Identify which cell holds the provided text, then report its (x, y) central coordinate. 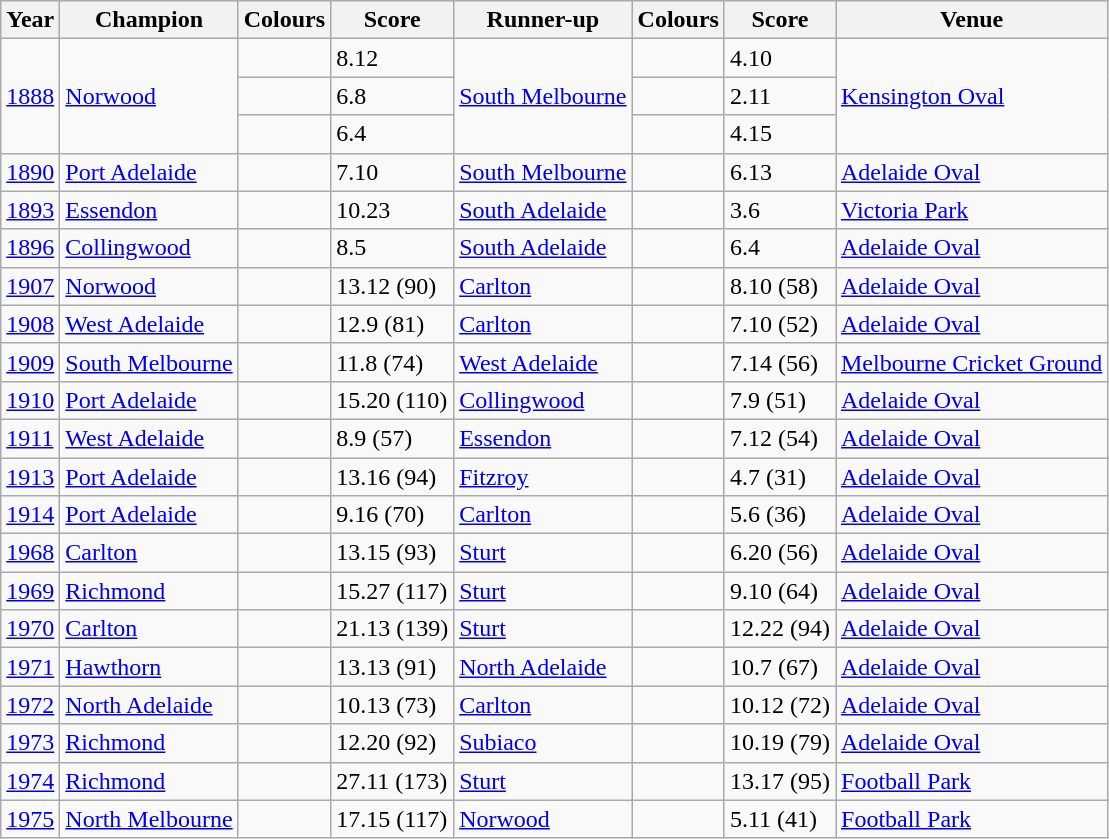
4.10 (780, 58)
12.22 (94) (780, 629)
Year (30, 20)
1971 (30, 667)
6.13 (780, 172)
7.10 (52) (780, 324)
North Melbourne (149, 819)
10.23 (392, 210)
10.13 (73) (392, 705)
13.12 (90) (392, 286)
Kensington Oval (972, 96)
Victoria Park (972, 210)
1914 (30, 515)
3.6 (780, 210)
7.14 (56) (780, 362)
Fitzroy (543, 477)
1890 (30, 172)
5.6 (36) (780, 515)
1888 (30, 96)
1893 (30, 210)
1908 (30, 324)
10.7 (67) (780, 667)
13.13 (91) (392, 667)
17.15 (117) (392, 819)
1896 (30, 248)
1970 (30, 629)
1969 (30, 591)
1913 (30, 477)
Hawthorn (149, 667)
12.9 (81) (392, 324)
8.5 (392, 248)
4.7 (31) (780, 477)
11.8 (74) (392, 362)
Subiaco (543, 743)
1974 (30, 781)
2.11 (780, 96)
1972 (30, 705)
27.11 (173) (392, 781)
10.19 (79) (780, 743)
1910 (30, 400)
10.12 (72) (780, 705)
1973 (30, 743)
21.13 (139) (392, 629)
8.9 (57) (392, 438)
15.20 (110) (392, 400)
9.16 (70) (392, 515)
1911 (30, 438)
Runner-up (543, 20)
6.8 (392, 96)
8.12 (392, 58)
13.16 (94) (392, 477)
1968 (30, 553)
8.10 (58) (780, 286)
Melbourne Cricket Ground (972, 362)
12.20 (92) (392, 743)
7.10 (392, 172)
7.9 (51) (780, 400)
4.15 (780, 134)
Venue (972, 20)
7.12 (54) (780, 438)
13.17 (95) (780, 781)
13.15 (93) (392, 553)
5.11 (41) (780, 819)
15.27 (117) (392, 591)
1909 (30, 362)
Champion (149, 20)
9.10 (64) (780, 591)
6.20 (56) (780, 553)
1975 (30, 819)
1907 (30, 286)
